Pinpoint the cell where the given text exists, returning its [x, y] midpoint coordinate. 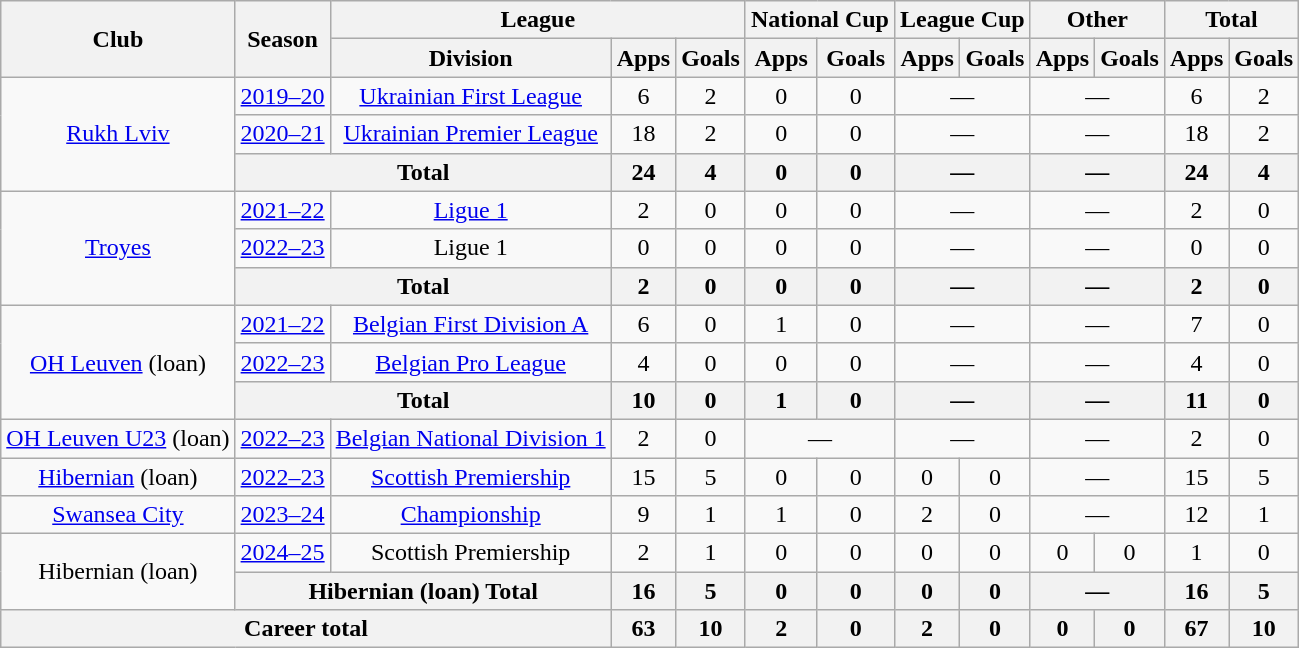
Rukh Lviv [118, 134]
Ukrainian Premier League [470, 134]
League Cup [962, 20]
11 [1196, 400]
12 [1196, 515]
Career total [306, 629]
2019–20 [282, 96]
Ukrainian First League [470, 96]
7 [1196, 324]
Championship [470, 515]
Belgian National Division 1 [470, 438]
Belgian Pro League [470, 362]
Season [282, 39]
9 [643, 515]
2023–24 [282, 515]
National Cup [820, 20]
67 [1196, 629]
Club [118, 39]
Swansea City [118, 515]
63 [643, 629]
Troyes [118, 248]
OH Leuven (loan) [118, 362]
OH Leuven U23 (loan) [118, 438]
Other [1097, 20]
League [538, 20]
Belgian First Division A [470, 324]
Division [470, 58]
Hibernian (loan) Total [423, 591]
2020–21 [282, 134]
2024–25 [282, 553]
